Locate the cell with the specified text and output its [x, y] center coordinate. 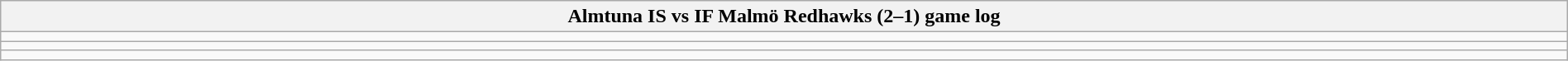
Almtuna IS vs IF Malmö Redhawks (2–1) game log [784, 16]
